Return [X, Y] of the center of cell containing provided text 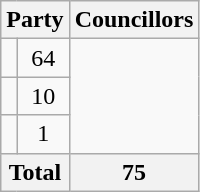
Party [35, 20]
Councillors [134, 20]
10 [43, 96]
1 [43, 134]
75 [134, 172]
Total [35, 172]
64 [43, 58]
